Determine the [X, Y] coordinate at the center of the cell enclosing the given text.  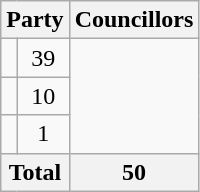
1 [43, 134]
10 [43, 96]
39 [43, 58]
Councillors [134, 20]
50 [134, 172]
Party [35, 20]
Total [35, 172]
